Search for the cell housing the specified text and yield its [x, y] center coordinate. 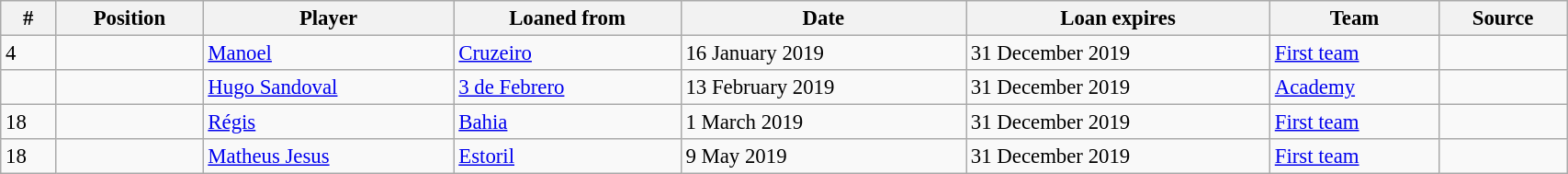
Team [1354, 18]
Régis [329, 122]
1 March 2019 [823, 122]
Source [1503, 18]
Manoel [329, 53]
Matheus Jesus [329, 157]
Estoril [568, 157]
# [28, 18]
16 January 2019 [823, 53]
3 de Febrero [568, 87]
9 May 2019 [823, 157]
Hugo Sandoval [329, 87]
Date [823, 18]
Player [329, 18]
Position [130, 18]
4 [28, 53]
Bahia [568, 122]
Cruzeiro [568, 53]
Loan expires [1119, 18]
Academy [1354, 87]
Loaned from [568, 18]
13 February 2019 [823, 87]
